Determine the [X, Y] coordinate at the center of the cell enclosing the given text.  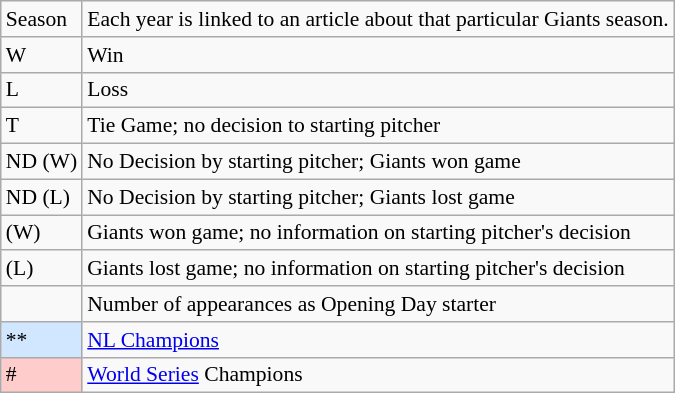
World Series Champions [378, 375]
Giants won game; no information on starting pitcher's decision [378, 233]
NL Champions [378, 340]
T [42, 126]
Win [378, 55]
(W) [42, 233]
Loss [378, 90]
L [42, 90]
ND (L) [42, 197]
No Decision by starting pitcher; Giants won game [378, 162]
** [42, 340]
Tie Game; no decision to starting pitcher [378, 126]
Giants lost game; no information on starting pitcher's decision [378, 269]
No Decision by starting pitcher; Giants lost game [378, 197]
Number of appearances as Opening Day starter [378, 304]
Season [42, 19]
(L) [42, 269]
W [42, 55]
ND (W) [42, 162]
Each year is linked to an article about that particular Giants season. [378, 19]
# [42, 375]
